Scan for the cell matching the given text and deliver its [X, Y] coordinate at center. 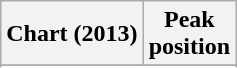
Chart (2013) [72, 34]
Peakposition [189, 34]
